Search for the cell housing the specified text and yield its (x, y) center coordinate. 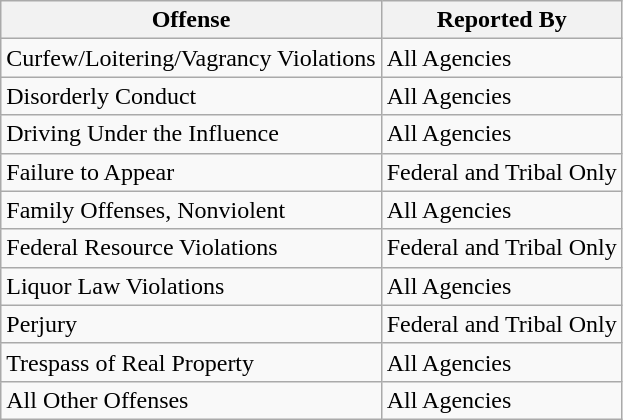
Liquor Law Violations (191, 286)
Reported By (502, 20)
Curfew/Loitering/Vagrancy Violations (191, 58)
Disorderly Conduct (191, 96)
Failure to Appear (191, 172)
Perjury (191, 324)
Trespass of Real Property (191, 362)
Family Offenses, Nonviolent (191, 210)
Federal Resource Violations (191, 248)
All Other Offenses (191, 400)
Driving Under the Influence (191, 134)
Offense (191, 20)
